Capture the cell that displays the provided text and extract its (x, y) central coordinate. 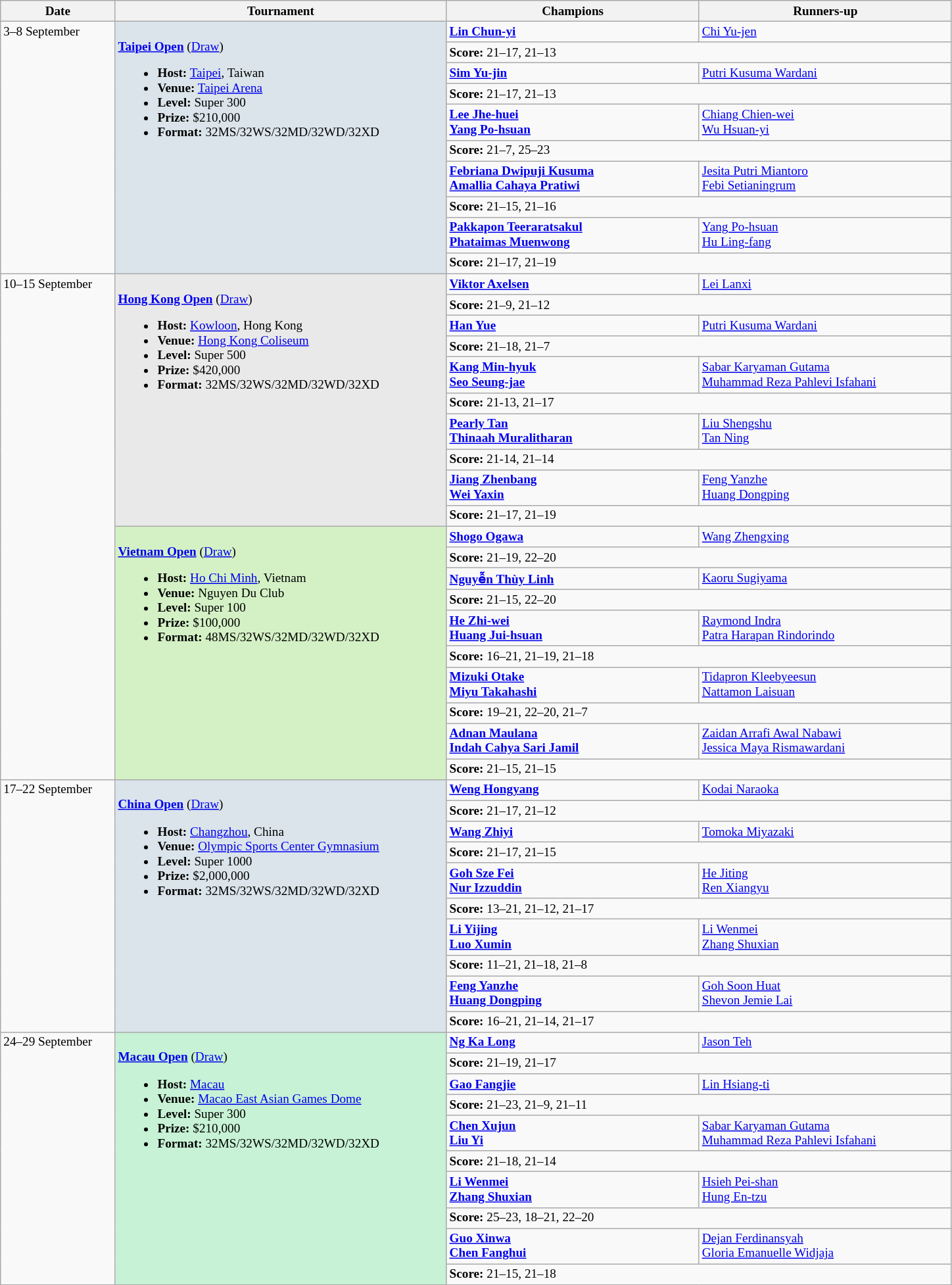
Wang Zhengxing (825, 537)
Score: 21–9, 21–12 (699, 305)
Score: 21-13, 21–17 (699, 403)
Score: 21–18, 21–14 (699, 1161)
Weng Hongyang (573, 790)
Score: 16–21, 21–19, 21–18 (699, 656)
Score: 21–15, 21–18 (699, 1274)
Score: 21–15, 21–16 (699, 207)
Kaoru Sugiyama (825, 579)
Tomoka Miyazaki (825, 832)
Viktor Axelsen (573, 284)
Score: 21–19, 22–20 (699, 558)
Hong Kong Open (Draw)Host: Kowloon, Hong KongVenue: Hong Kong ColiseumLevel: Super 500Prize: $420,000Format: 32MS/32WS/32MD/32WD/32XD (281, 400)
Goh Soon Huat Shevon Jemie Lai (825, 994)
Score: 21–18, 21–7 (699, 347)
Lee Jhe-huei Yang Po-hsuan (573, 122)
Jesita Putri Miantoro Febi Setianingrum (825, 179)
Lin Hsiang-ti (825, 1084)
Guo Xinwa Chen Fanghui (573, 1246)
Jiang Zhenbang Wei Yaxin (573, 487)
10–15 September (58, 526)
Li Yijing Luo Xumin (573, 937)
Score: 21–7, 25–23 (699, 151)
Chen Xujun Liu Yi (573, 1133)
Shogo Ogawa (573, 537)
Lei Lanxi (825, 284)
Vietnam Open (Draw)Host: Ho Chi Minh, VietnamVenue: Nguyen Du ClubLevel: Super 100Prize: $100,000Format: 48MS/32WS/32MD/32WD/32XD (281, 652)
He Zhi-wei Huang Jui-hsuan (573, 628)
Pearly Tan Thinaah Muralitharan (573, 431)
24–29 September (58, 1158)
Nguyễn Thùy Linh (573, 579)
Goh Sze Fei Nur Izzuddin (573, 881)
Score: 13–21, 21–12, 21–17 (699, 909)
China Open (Draw)Host: Changzhou, ChinaVenue: Olympic Sports Center GymnasiumLevel: Super 1000Prize: $2,000,000Format: 32MS/32WS/32MD/32WD/32XD (281, 906)
17–22 September (58, 906)
He Jiting Ren Xiangyu (825, 881)
3–8 September (58, 147)
Ng Ka Long (573, 1042)
Score: 25–23, 18–21, 22–20 (699, 1218)
Score: 21–15, 22–20 (699, 600)
Score: 11–21, 21–18, 21–8 (699, 965)
Han Yue (573, 326)
Yang Po-hsuan Hu Ling-fang (825, 235)
Score: 21–23, 21–9, 21–11 (699, 1105)
Kang Min-hyuk Seo Seung-jae (573, 375)
Score: 21–15, 21–15 (699, 769)
Pakkapon Teeraratsakul Phataimas Muenwong (573, 235)
Score: 21–17, 21–15 (699, 852)
Raymond Indra Patra Harapan Rindorindo (825, 628)
Macau Open (Draw)Host: MacauVenue: Macao East Asian Games DomeLevel: Super 300Prize: $210,000Format: 32MS/32WS/32MD/32WD/32XD (281, 1158)
Tidapron Kleebyeesun Nattamon Laisuan (825, 685)
Kodai Naraoka (825, 790)
Score: 21–19, 21–17 (699, 1063)
Lin Chun-yi (573, 32)
Adnan Maulana Indah Cahya Sari Jamil (573, 741)
Liu Shengshu Tan Ning (825, 431)
Tournament (281, 11)
Chi Yu-jen (825, 32)
Taipei Open (Draw)Host: Taipei, TaiwanVenue: Taipei ArenaLevel: Super 300Prize: $210,000Format: 32MS/32WS/32MD/32WD/32XD (281, 147)
Sim Yu-jin (573, 73)
Champions (573, 11)
Mizuki Otake Miyu Takahashi (573, 685)
Score: 21-14, 21–14 (699, 460)
Dejan Ferdinansyah Gloria Emanuelle Widjaja (825, 1246)
Score: 21–17, 21–12 (699, 811)
Score: 16–21, 21–14, 21–17 (699, 1022)
Gao Fangjie (573, 1084)
Runners-up (825, 11)
Score: 19–21, 22–20, 21–7 (699, 713)
Zaidan Arrafi Awal Nabawi Jessica Maya Rismawardani (825, 741)
Febriana Dwipuji Kusuma Amallia Cahaya Pratiwi (573, 179)
Date (58, 11)
Chiang Chien-wei Wu Hsuan-yi (825, 122)
Wang Zhiyi (573, 832)
Jason Teh (825, 1042)
Hsieh Pei-shan Hung En-tzu (825, 1190)
